Detect which cell encompasses the target text, then output its (X, Y) center coordinate. 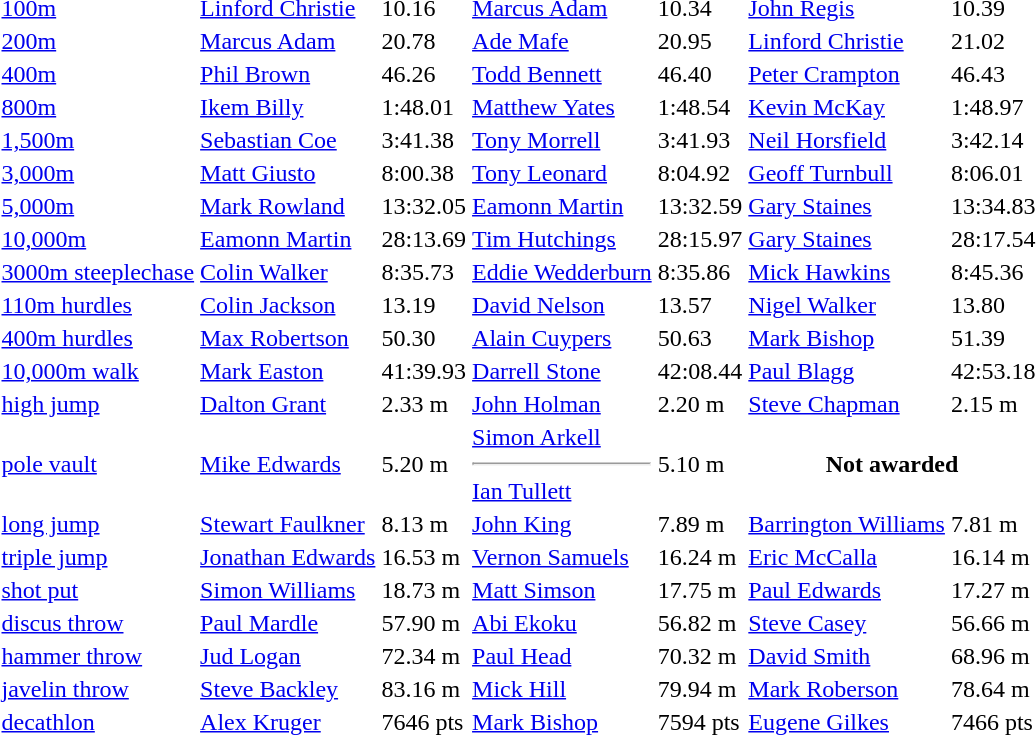
72.34 m (424, 656)
17.75 m (700, 590)
Paul Edwards (847, 590)
10,000m (98, 239)
pole vault (98, 464)
long jump (98, 524)
8.13 m (424, 524)
13.19 (424, 305)
high jump (98, 404)
Marcus Adam (288, 41)
Sebastian Coe (288, 140)
8:35.73 (424, 272)
20.78 (424, 41)
Matt Giusto (288, 173)
42:08.44 (700, 371)
1:48.54 (700, 107)
8:04.92 (700, 173)
10,000m walk (98, 371)
13:32.59 (700, 206)
5.10 m (700, 464)
28:15.97 (700, 239)
Abi Ekoku (562, 623)
83.16 m (424, 689)
Eddie Wedderburn (562, 272)
16.53 m (424, 557)
3000m steeplechase (98, 272)
Neil Horsfield (847, 140)
Colin Walker (288, 272)
Kevin McKay (847, 107)
Simon ArkellIan Tullett (562, 464)
Mick Hawkins (847, 272)
Mark Rowland (288, 206)
David Nelson (562, 305)
Stewart Faulkner (288, 524)
70.32 m (700, 656)
Eric McCalla (847, 557)
16.24 m (700, 557)
John King (562, 524)
Dalton Grant (288, 404)
28:13.69 (424, 239)
Jud Logan (288, 656)
20.95 (700, 41)
3:41.93 (700, 140)
110m hurdles (98, 305)
Mick Hill (562, 689)
Mark Easton (288, 371)
18.73 m (424, 590)
Max Robertson (288, 338)
13.57 (700, 305)
2.20 m (700, 404)
Paul Head (562, 656)
Nigel Walker (847, 305)
Mark Bishop (847, 338)
5,000m (98, 206)
57.90 m (424, 623)
Peter Crampton (847, 74)
200m (98, 41)
Steve Chapman (847, 404)
David Smith (847, 656)
5.20 m (424, 464)
Barrington Williams (847, 524)
13:32.05 (424, 206)
1,500m (98, 140)
Geoff Turnbull (847, 173)
1:48.01 (424, 107)
2.33 m (424, 404)
Tony Morrell (562, 140)
3,000m (98, 173)
56.82 m (700, 623)
Paul Mardle (288, 623)
Darrell Stone (562, 371)
7.89 m (700, 524)
Tony Leonard (562, 173)
79.94 m (700, 689)
shot put (98, 590)
John Holman (562, 404)
3:41.38 (424, 140)
Matthew Yates (562, 107)
Steve Backley (288, 689)
Steve Casey (847, 623)
Ade Mafe (562, 41)
triple jump (98, 557)
Jonathan Edwards (288, 557)
Mark Roberson (847, 689)
hammer throw (98, 656)
50.63 (700, 338)
400m (98, 74)
800m (98, 107)
Colin Jackson (288, 305)
Ikem Billy (288, 107)
400m hurdles (98, 338)
41:39.93 (424, 371)
Matt Simson (562, 590)
46.26 (424, 74)
discus throw (98, 623)
46.40 (700, 74)
8:35.86 (700, 272)
50.30 (424, 338)
javelin throw (98, 689)
Simon Williams (288, 590)
Vernon Samuels (562, 557)
Phil Brown (288, 74)
Mike Edwards (288, 464)
Alain Cuypers (562, 338)
Linford Christie (847, 41)
Tim Hutchings (562, 239)
8:00.38 (424, 173)
Paul Blagg (847, 371)
Todd Bennett (562, 74)
